Return the [X, Y] coordinate for the center point of the cell that contains the specified text.  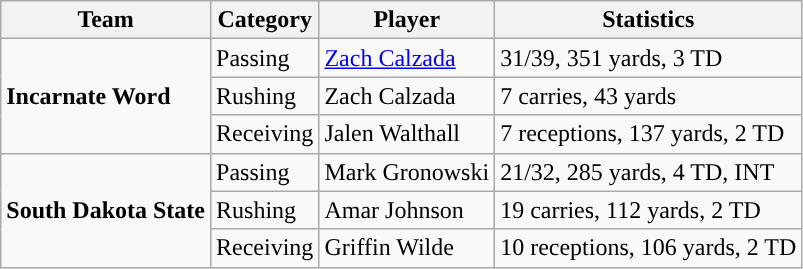
31/39, 351 yards, 3 TD [648, 58]
10 receptions, 106 yards, 2 TD [648, 248]
Mark Gronowski [407, 172]
Player [407, 20]
Incarnate Word [106, 96]
South Dakota State [106, 210]
Griffin Wilde [407, 248]
Statistics [648, 20]
7 receptions, 137 yards, 2 TD [648, 134]
19 carries, 112 yards, 2 TD [648, 210]
Category [265, 20]
Jalen Walthall [407, 134]
Amar Johnson [407, 210]
7 carries, 43 yards [648, 96]
Team [106, 20]
21/32, 285 yards, 4 TD, INT [648, 172]
